For the text-containing cell, return its midpoint in [X, Y] coordinate format. 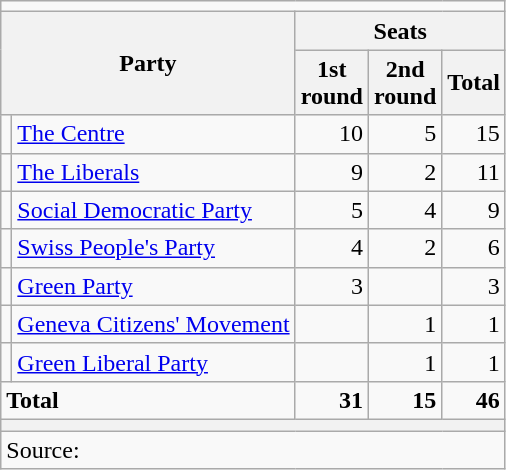
6 [474, 248]
Social Democratic Party [154, 210]
46 [474, 400]
1stround [332, 82]
Seats [400, 31]
Party [148, 64]
The Liberals [154, 172]
2ndround [404, 82]
Source: [254, 449]
Swiss People's Party [154, 248]
The Centre [154, 134]
11 [474, 172]
Green Party [154, 286]
Geneva Citizens' Movement [154, 324]
Green Liberal Party [154, 362]
10 [332, 134]
31 [332, 400]
